Pinpoint the cell where the given text exists, returning its [X, Y] midpoint coordinate. 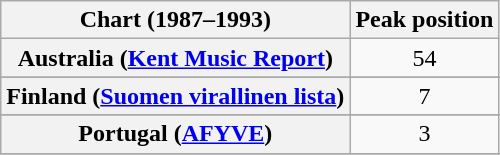
Portugal (AFYVE) [176, 134]
7 [424, 96]
54 [424, 58]
Chart (1987–1993) [176, 20]
3 [424, 134]
Australia (Kent Music Report) [176, 58]
Finland (Suomen virallinen lista) [176, 96]
Peak position [424, 20]
